Detect which cell encompasses the target text, then output its [X, Y] center coordinate. 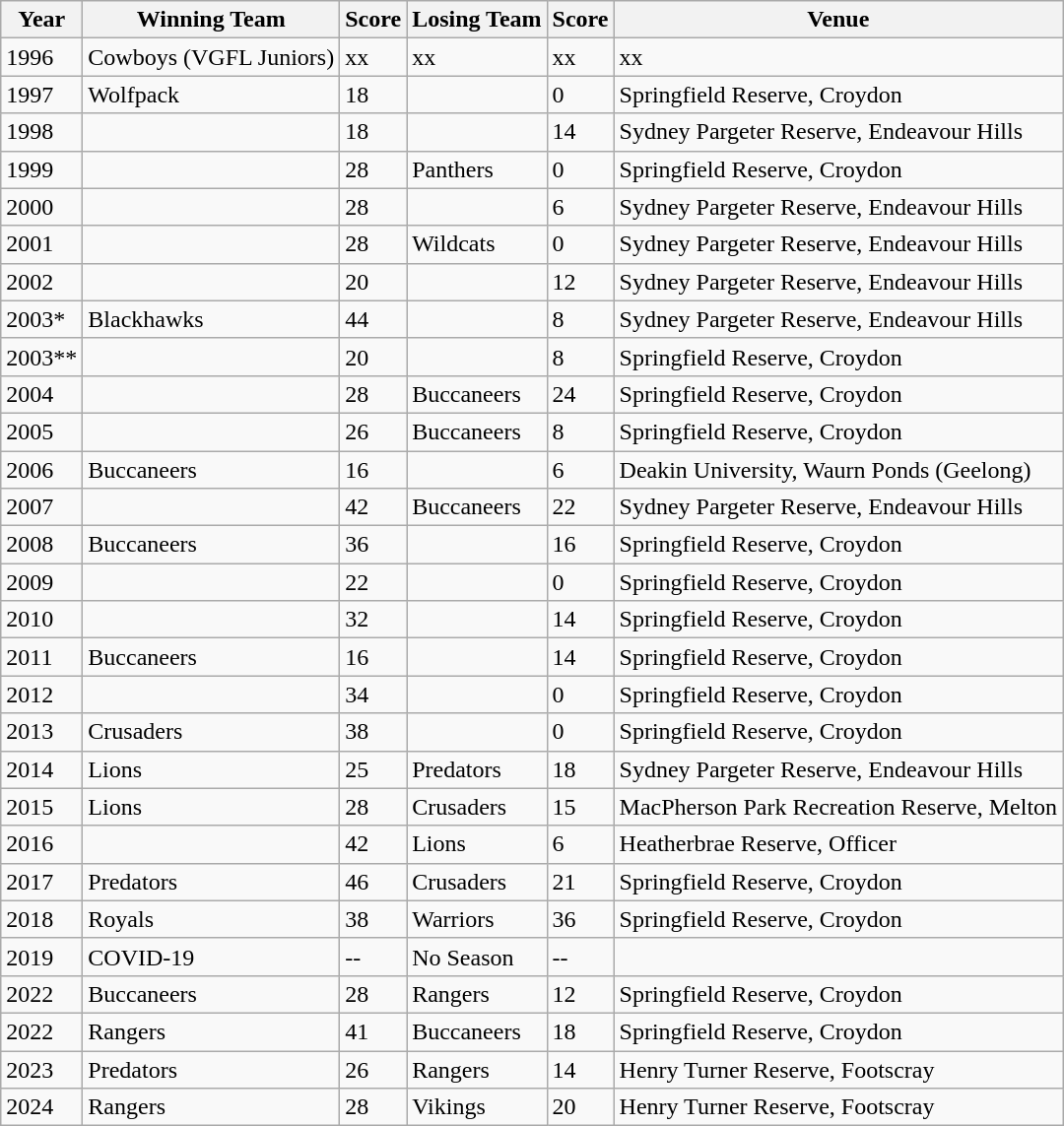
1999 [41, 169]
2006 [41, 470]
2024 [41, 1107]
Panthers [477, 169]
2003** [41, 357]
Cowboys (VGFL Juniors) [211, 57]
Heatherbrae Reserve, Officer [838, 844]
2023 [41, 1069]
No Season [477, 957]
2017 [41, 882]
1996 [41, 57]
2008 [41, 545]
2001 [41, 244]
2010 [41, 620]
46 [373, 882]
Blackhawks [211, 319]
2012 [41, 695]
25 [373, 769]
2013 [41, 732]
Year [41, 20]
2018 [41, 919]
41 [373, 1031]
Vikings [477, 1107]
Venue [838, 20]
2015 [41, 807]
21 [580, 882]
Losing Team [477, 20]
MacPherson Park Recreation Reserve, Melton [838, 807]
Royals [211, 919]
Wildcats [477, 244]
15 [580, 807]
2003* [41, 319]
Wolfpack [211, 95]
2007 [41, 507]
2004 [41, 394]
1998 [41, 132]
2019 [41, 957]
24 [580, 394]
32 [373, 620]
1997 [41, 95]
Deakin University, Waurn Ponds (Geelong) [838, 470]
2009 [41, 582]
2005 [41, 431]
COVID-19 [211, 957]
34 [373, 695]
2016 [41, 844]
2011 [41, 657]
2000 [41, 207]
Warriors [477, 919]
2002 [41, 282]
44 [373, 319]
2014 [41, 769]
Winning Team [211, 20]
